Determine the [x, y] coordinate at the center of the cell enclosing the given text.  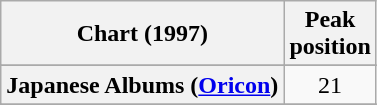
Chart (1997) [142, 34]
Japanese Albums (Oricon) [142, 85]
21 [330, 85]
Peakposition [330, 34]
